Output the (X, Y) coordinate of the center of the cell containing the given text.  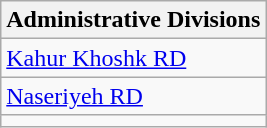
Administrative Divisions (134, 20)
Kahur Khoshk RD (134, 58)
Naseriyeh RD (134, 96)
